Extract the [x, y] coordinate from the center of the cell holding the provided text.  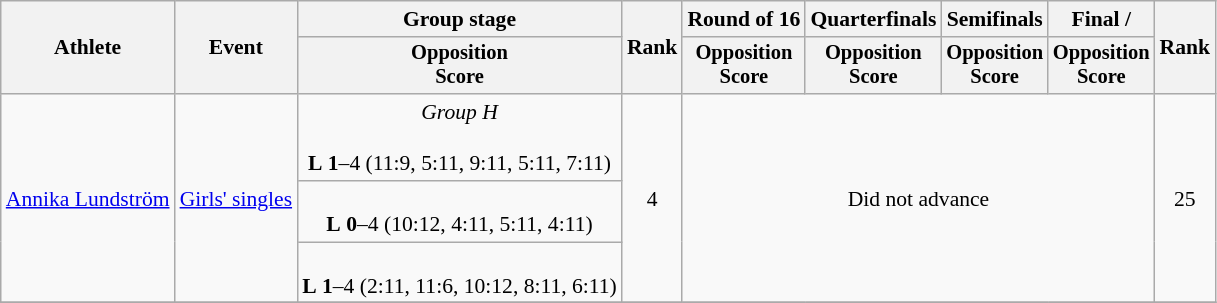
Did not advance [918, 198]
Group stage [460, 19]
Group H L 1–4 (11:9, 5:11, 9:11, 5:11, 7:11) [460, 138]
L 1–4 (2:11, 11:6, 10:12, 8:11, 6:11) [460, 272]
Athlete [88, 48]
Event [236, 48]
L 0–4 (10:12, 4:11, 5:11, 4:11) [460, 212]
Final / [1102, 19]
4 [652, 198]
Quarterfinals [873, 19]
Round of 16 [744, 19]
25 [1186, 198]
Girls' singles [236, 198]
Annika Lundström [88, 198]
Semifinals [994, 19]
